Return the (X, Y) coordinate for the center point of the cell that contains the specified text.  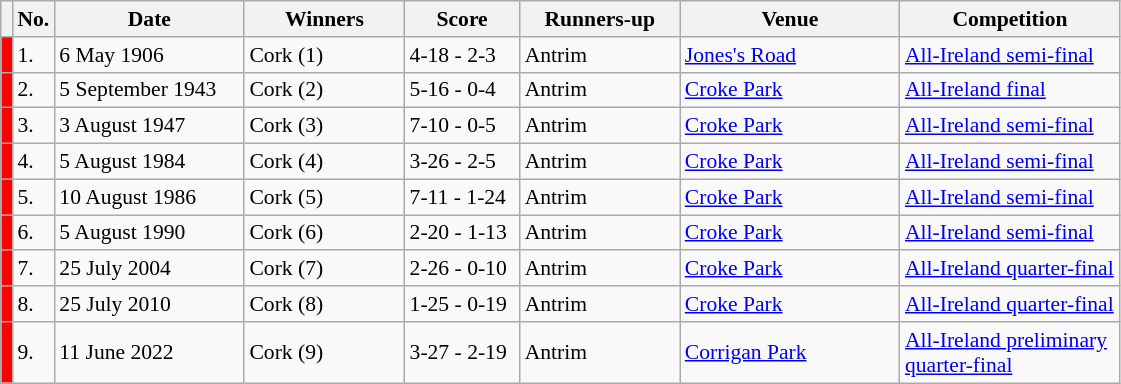
Date (149, 19)
Winners (324, 19)
4-18 - 2-3 (462, 55)
Cork (6) (324, 233)
2. (33, 90)
Cork (5) (324, 197)
Cork (9) (324, 352)
6 May 1906 (149, 55)
11 June 2022 (149, 352)
Cork (4) (324, 162)
7. (33, 269)
All-Ireland final (1010, 90)
1-25 - 0-19 (462, 304)
6. (33, 233)
2-26 - 0-10 (462, 269)
Runners-up (600, 19)
5 August 1990 (149, 233)
3 August 1947 (149, 126)
Cork (3) (324, 126)
5-16 - 0-4 (462, 90)
Cork (7) (324, 269)
Jones's Road (790, 55)
Cork (2) (324, 90)
All-Ireland preliminary quarter-final (1010, 352)
8. (33, 304)
9. (33, 352)
7-10 - 0-5 (462, 126)
2-20 - 1-13 (462, 233)
25 July 2010 (149, 304)
3-27 - 2-19 (462, 352)
4. (33, 162)
Competition (1010, 19)
25 July 2004 (149, 269)
Venue (790, 19)
Corrigan Park (790, 352)
Cork (1) (324, 55)
10 August 1986 (149, 197)
7-11 - 1-24 (462, 197)
5 September 1943 (149, 90)
3-26 - 2-5 (462, 162)
5. (33, 197)
No. (33, 19)
3. (33, 126)
Cork (8) (324, 304)
5 August 1984 (149, 162)
1. (33, 55)
Score (462, 19)
